Output the (x, y) coordinate of the center of the cell containing the given text.  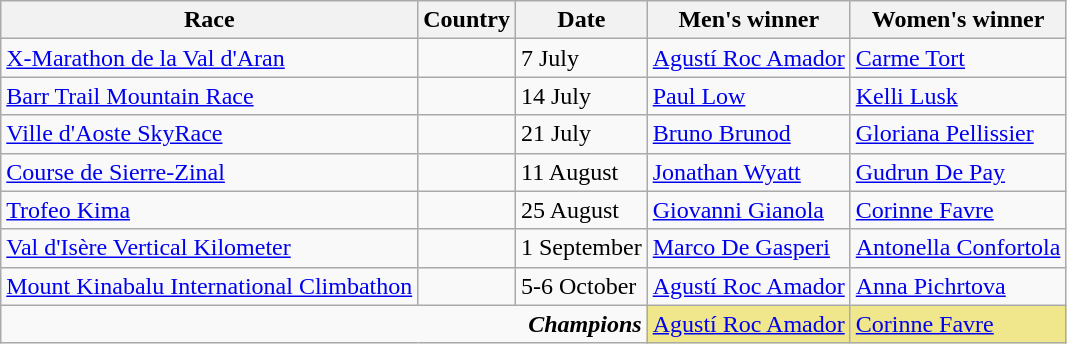
Kelli Lusk (958, 96)
Antonella Confortola (958, 248)
X-Marathon de la Val d'Aran (210, 58)
Giovanni Gianola (748, 210)
25 August (581, 210)
Date (581, 20)
Gudrun De Pay (958, 172)
Mount Kinabalu International Climbathon (210, 286)
Marco De Gasperi (748, 248)
11 August (581, 172)
14 July (581, 96)
Jonathan Wyatt (748, 172)
Barr Trail Mountain Race (210, 96)
Trofeo Kima (210, 210)
Carme Tort (958, 58)
1 September (581, 248)
Paul Low (748, 96)
Bruno Brunod (748, 134)
Anna Pichrtova (958, 286)
Champions (324, 324)
Race (210, 20)
Ville d'Aoste SkyRace (210, 134)
21 July (581, 134)
Course de Sierre-Zinal (210, 172)
7 July (581, 58)
Gloriana Pellissier (958, 134)
Women's winner (958, 20)
Men's winner (748, 20)
Val d'Isère Vertical Kilometer (210, 248)
Country (467, 20)
5-6 October (581, 286)
